Output the [x, y] coordinate of the center of the cell containing the given text.  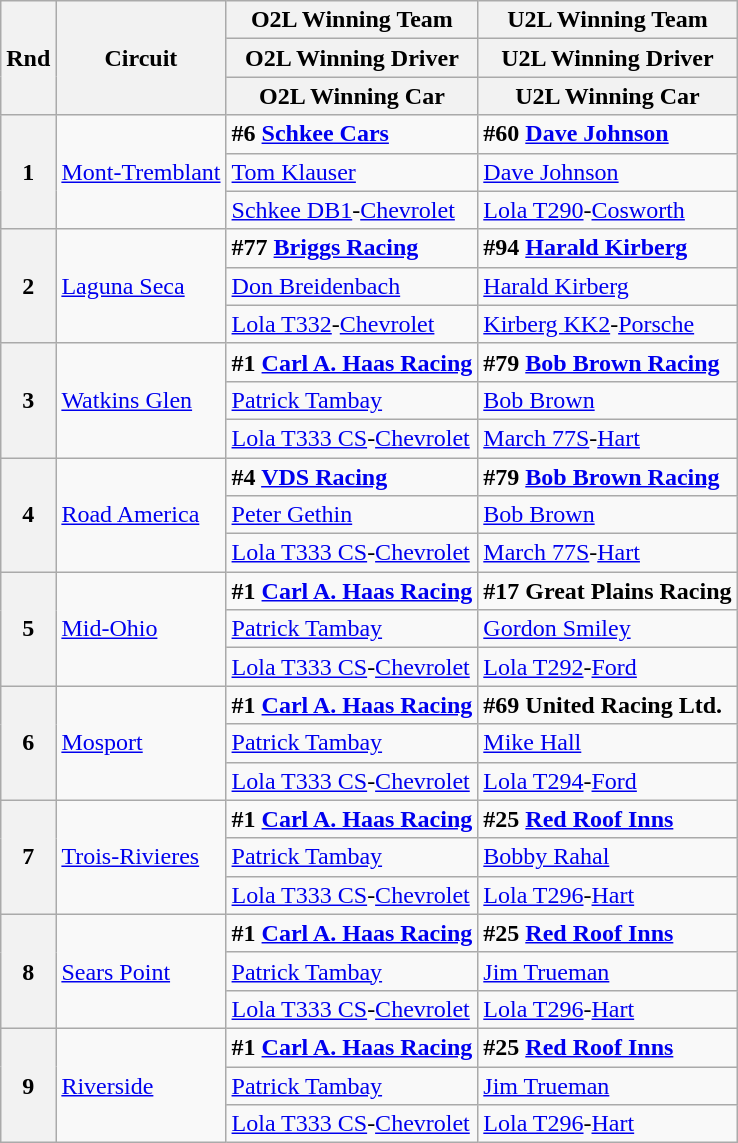
#6 Schkee Cars [352, 134]
Mike Hall [608, 743]
Kirberg KK2-Porsche [608, 324]
Bobby Rahal [608, 857]
Sears Point [141, 971]
7 [28, 857]
Lola T290-Cosworth [608, 210]
Mid-Ohio [141, 629]
U2L Winning Car [608, 96]
Gordon Smiley [608, 629]
O2L Winning Driver [352, 58]
Road America [141, 515]
4 [28, 515]
6 [28, 743]
#77 Briggs Racing [352, 248]
O2L Winning Car [352, 96]
#4 VDS Racing [352, 477]
Watkins Glen [141, 400]
2 [28, 286]
U2L Winning Driver [608, 58]
5 [28, 629]
3 [28, 400]
U2L Winning Team [608, 20]
Lola T294-Ford [608, 781]
Mosport [141, 743]
Don Breidenbach [352, 286]
#17 Great Plains Racing [608, 591]
Rnd [28, 58]
Dave Johnson [608, 172]
Harald Kirberg [608, 286]
#94 Harald Kirberg [608, 248]
#60 Dave Johnson [608, 134]
8 [28, 971]
1 [28, 172]
#69 United Racing Ltd. [608, 705]
Peter Gethin [352, 515]
Schkee DB1-Chevrolet [352, 210]
Circuit [141, 58]
Laguna Seca [141, 286]
9 [28, 1085]
Tom Klauser [352, 172]
Lola T292-Ford [608, 667]
Riverside [141, 1085]
Lola T332-Chevrolet [352, 324]
Mont-Tremblant [141, 172]
Trois-Rivieres [141, 857]
O2L Winning Team [352, 20]
